Scan for the cell matching the given text and deliver its (x, y) coordinate at center. 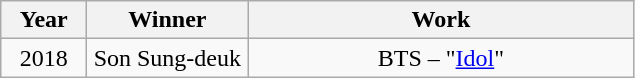
Work (441, 20)
Son Sung-deuk (168, 58)
BTS – "Idol" (441, 58)
2018 (44, 58)
Winner (168, 20)
Year (44, 20)
